Capture the cell that displays the provided text and extract its (X, Y) central coordinate. 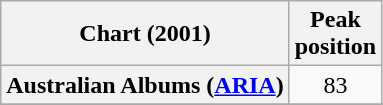
Peakposition (335, 34)
Chart (2001) (145, 34)
83 (335, 85)
Australian Albums (ARIA) (145, 85)
